Provide the (X, Y) coordinate of the cell's center where the given text is located.  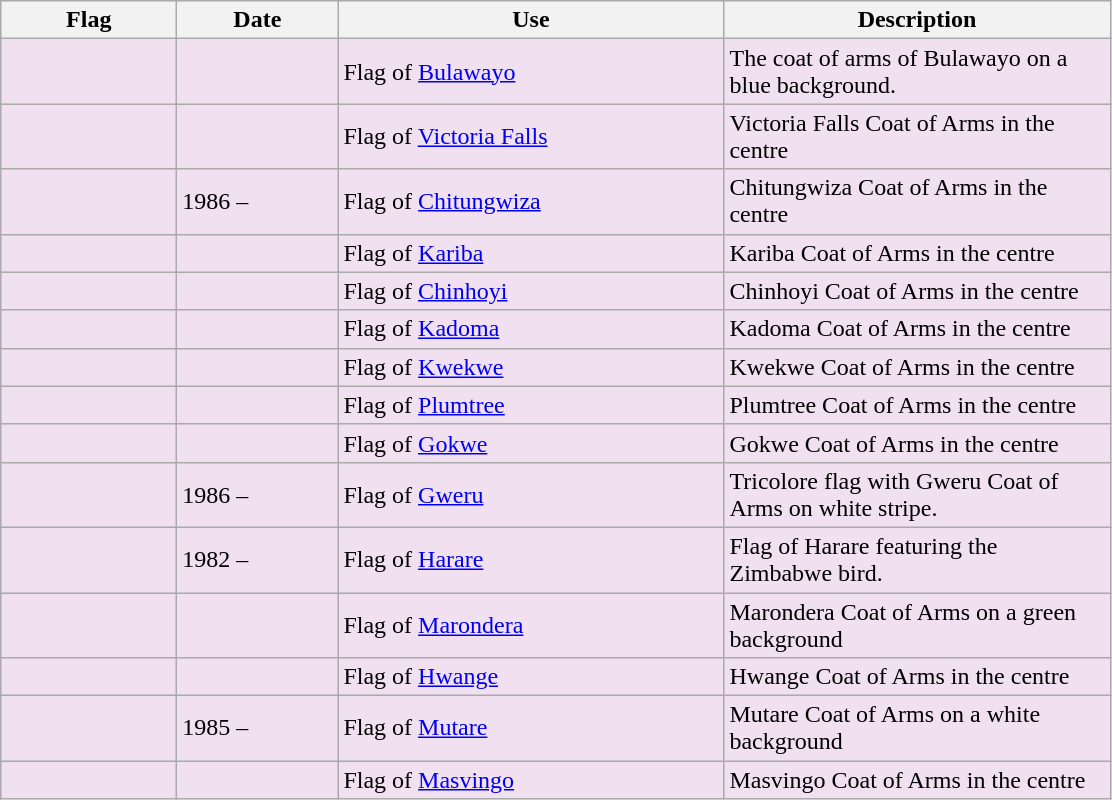
Flag of Chitungwiza (531, 202)
Chinhoyi Coat of Arms in the centre (917, 291)
Kadoma Coat of Arms in the centre (917, 329)
Gokwe Coat of Arms in the centre (917, 443)
Flag of Gokwe (531, 443)
Marondera Coat of Arms on a green background (917, 624)
Flag of Kadoma (531, 329)
Flag of Mutare (531, 728)
1985 – (258, 728)
Flag of Kwekwe (531, 367)
Flag of Marondera (531, 624)
Use (531, 20)
Hwange Coat of Arms in the centre (917, 677)
Mutare Coat of Arms on a white background (917, 728)
The coat of arms of Bulawayo on a blue background. (917, 72)
Kariba Coat of Arms in the centre (917, 253)
Flag of Masvingo (531, 780)
Flag (89, 20)
Flag of Victoria Falls (531, 136)
Flag of Harare (531, 560)
Tricolore flag with Gweru Coat of Arms on white stripe. (917, 494)
Kwekwe Coat of Arms in the centre (917, 367)
Flag of Harare featuring the Zimbabwe bird. (917, 560)
Flag of Bulawayo (531, 72)
Flag of Gweru (531, 494)
Chitungwiza Coat of Arms in the centre (917, 202)
Victoria Falls Coat of Arms in the centre (917, 136)
Plumtree Coat of Arms in the centre (917, 405)
Flag of Plumtree (531, 405)
Flag of Chinhoyi (531, 291)
Flag of Hwange (531, 677)
Description (917, 20)
Masvingo Coat of Arms in the centre (917, 780)
Flag of Kariba (531, 253)
1982 – (258, 560)
Date (258, 20)
